Capture the cell that displays the provided text and extract its (X, Y) central coordinate. 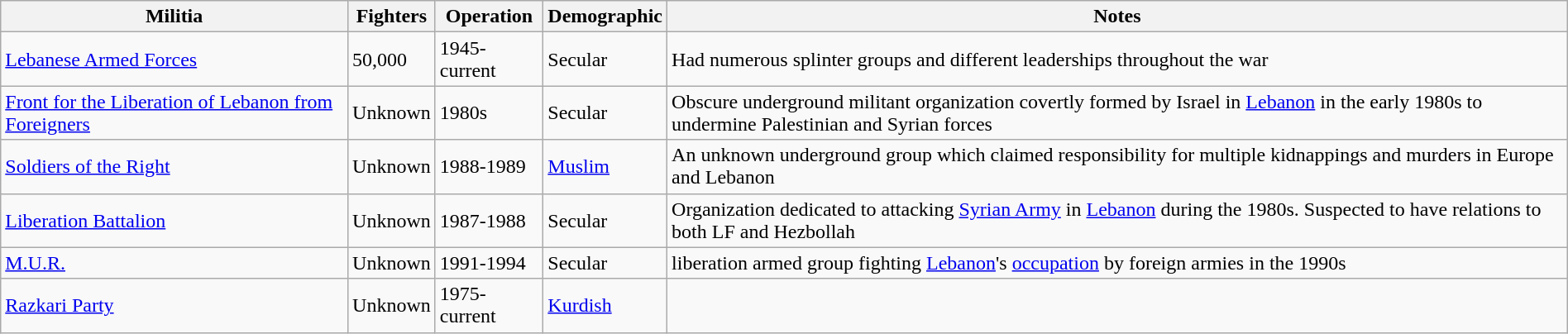
Fighters (392, 17)
50,000 (392, 60)
Muslim (605, 167)
1980s (490, 112)
1988-1989 (490, 167)
Liberation Battalion (174, 220)
Organization dedicated to attacking Syrian Army in Lebanon during the 1980s. Suspected to have relations to both LF and Hezbollah (1118, 220)
1945-current (490, 60)
Had numerous splinter groups and different leaderships throughout the war (1118, 60)
1975-current (490, 306)
1991-1994 (490, 263)
Kurdish (605, 306)
Demographic (605, 17)
Soldiers of the Right (174, 167)
1987-1988 (490, 220)
Front for the Liberation of Lebanon from Foreigners (174, 112)
Notes (1118, 17)
M.U.R. (174, 263)
Obscure underground militant organization covertly formed by Israel in Lebanon in the early 1980s to undermine Palestinian and Syrian forces (1118, 112)
Militia (174, 17)
Operation (490, 17)
Razkari Party (174, 306)
An unknown underground group which claimed responsibility for multiple kidnappings and murders in Europe and Lebanon (1118, 167)
Lebanese Armed Forces (174, 60)
liberation armed group fighting Lebanon's occupation by foreign armies in the 1990s (1118, 263)
